Extract the [X, Y] coordinate from the center of the cell holding the provided text.  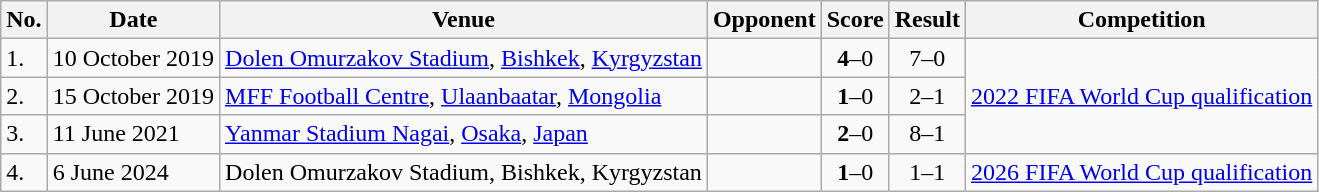
Yanmar Stadium Nagai, Osaka, Japan [464, 134]
2022 FIFA World Cup qualification [1142, 96]
11 June 2021 [133, 134]
15 October 2019 [133, 96]
10 October 2019 [133, 58]
Venue [464, 20]
1–1 [927, 172]
4. [24, 172]
1. [24, 58]
Score [855, 20]
4–0 [855, 58]
8–1 [927, 134]
2026 FIFA World Cup qualification [1142, 172]
MFF Football Centre, Ulaanbaatar, Mongolia [464, 96]
No. [24, 20]
Competition [1142, 20]
Opponent [764, 20]
2–1 [927, 96]
6 June 2024 [133, 172]
7–0 [927, 58]
2. [24, 96]
3. [24, 134]
2–0 [855, 134]
Date [133, 20]
Result [927, 20]
